Identify which cell holds the provided text, then report its (x, y) central coordinate. 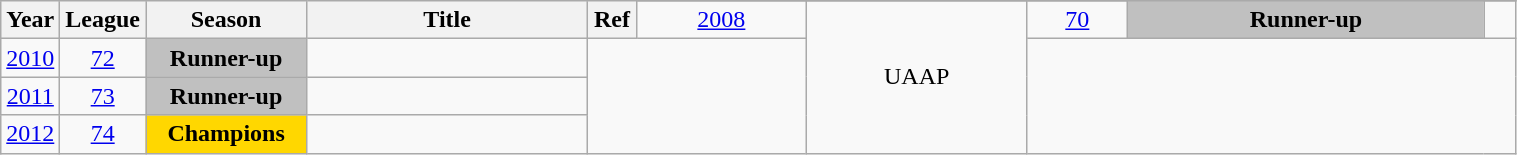
Champions (226, 134)
70 (1078, 20)
2012 (30, 134)
74 (103, 134)
2008 (721, 20)
2011 (30, 96)
Season (226, 20)
Year (30, 20)
Title (448, 20)
73 (103, 96)
UAAP (917, 77)
League (103, 20)
72 (103, 58)
2010 (30, 58)
Ref (612, 20)
